Detect which cell encompasses the target text, then output its [X, Y] center coordinate. 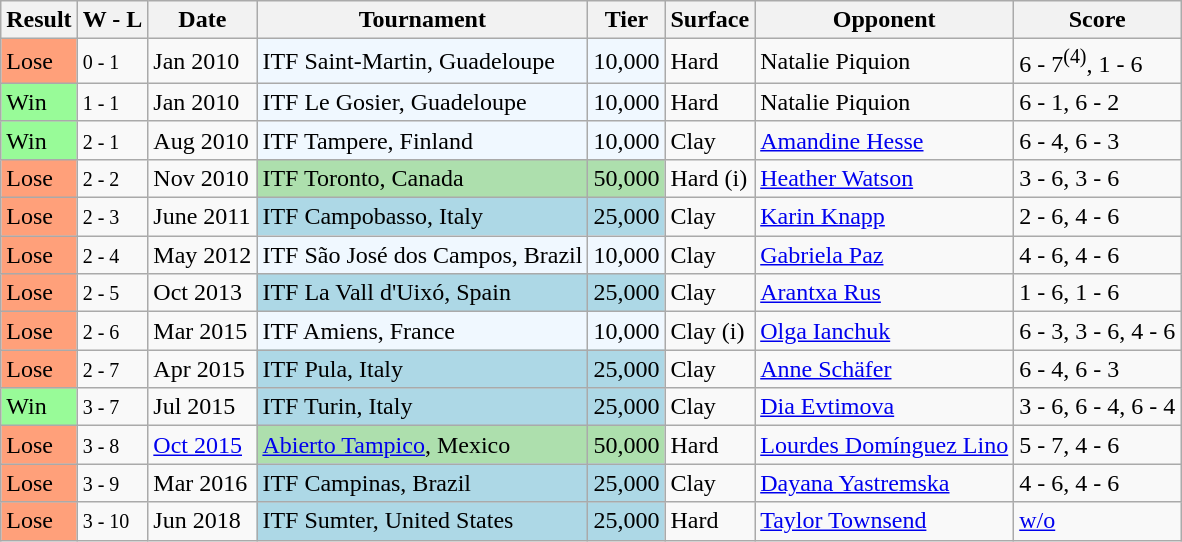
Hard (i) [710, 178]
ITF Campobasso, Italy [422, 217]
6 - 1, 6 - 2 [1098, 102]
Abierto Tampico, Mexico [422, 445]
Nov 2010 [202, 178]
Olga Ianchuk [884, 331]
ITF Tampere, Finland [422, 140]
ITF Le Gosier, Guadeloupe [422, 102]
5 - 7, 4 - 6 [1098, 445]
Tournament [422, 20]
Taylor Townsend [884, 521]
Jun 2018 [202, 521]
2 - 7 [112, 369]
Lourdes Domínguez Lino [884, 445]
1 - 1 [112, 102]
2 - 6 [112, 331]
Mar 2015 [202, 331]
6 - 3, 3 - 6, 4 - 6 [1098, 331]
w/o [1098, 521]
May 2012 [202, 255]
Apr 2015 [202, 369]
June 2011 [202, 217]
Arantxa Rus [884, 293]
0 - 1 [112, 62]
Aug 2010 [202, 140]
3 - 7 [112, 407]
2 - 1 [112, 140]
ITF São José dos Campos, Brazil [422, 255]
Tier [626, 20]
Oct 2015 [202, 445]
Karin Knapp [884, 217]
Dayana Yastremska [884, 483]
2 - 4 [112, 255]
3 - 6, 3 - 6 [1098, 178]
Opponent [884, 20]
Anne Schäfer [884, 369]
ITF Turin, Italy [422, 407]
Date [202, 20]
3 - 9 [112, 483]
W - L [112, 20]
ITF Campinas, Brazil [422, 483]
2 - 3 [112, 217]
2 - 5 [112, 293]
Mar 2016 [202, 483]
Surface [710, 20]
Result [39, 20]
3 - 8 [112, 445]
Jul 2015 [202, 407]
ITF Sumter, United States [422, 521]
ITF Toronto, Canada [422, 178]
Heather Watson [884, 178]
Score [1098, 20]
1 - 6, 1 - 6 [1098, 293]
2 - 6, 4 - 6 [1098, 217]
2 - 2 [112, 178]
ITF Amiens, France [422, 331]
ITF Pula, Italy [422, 369]
3 - 10 [112, 521]
Gabriela Paz [884, 255]
Oct 2013 [202, 293]
Dia Evtimova [884, 407]
Clay (i) [710, 331]
ITF La Vall d'Uixó, Spain [422, 293]
Amandine Hesse [884, 140]
6 - 7(4), 1 - 6 [1098, 62]
3 - 6, 6 - 4, 6 - 4 [1098, 407]
ITF Saint-Martin, Guadeloupe [422, 62]
